Return the (x, y) coordinate for the center point of the cell that contains the specified text.  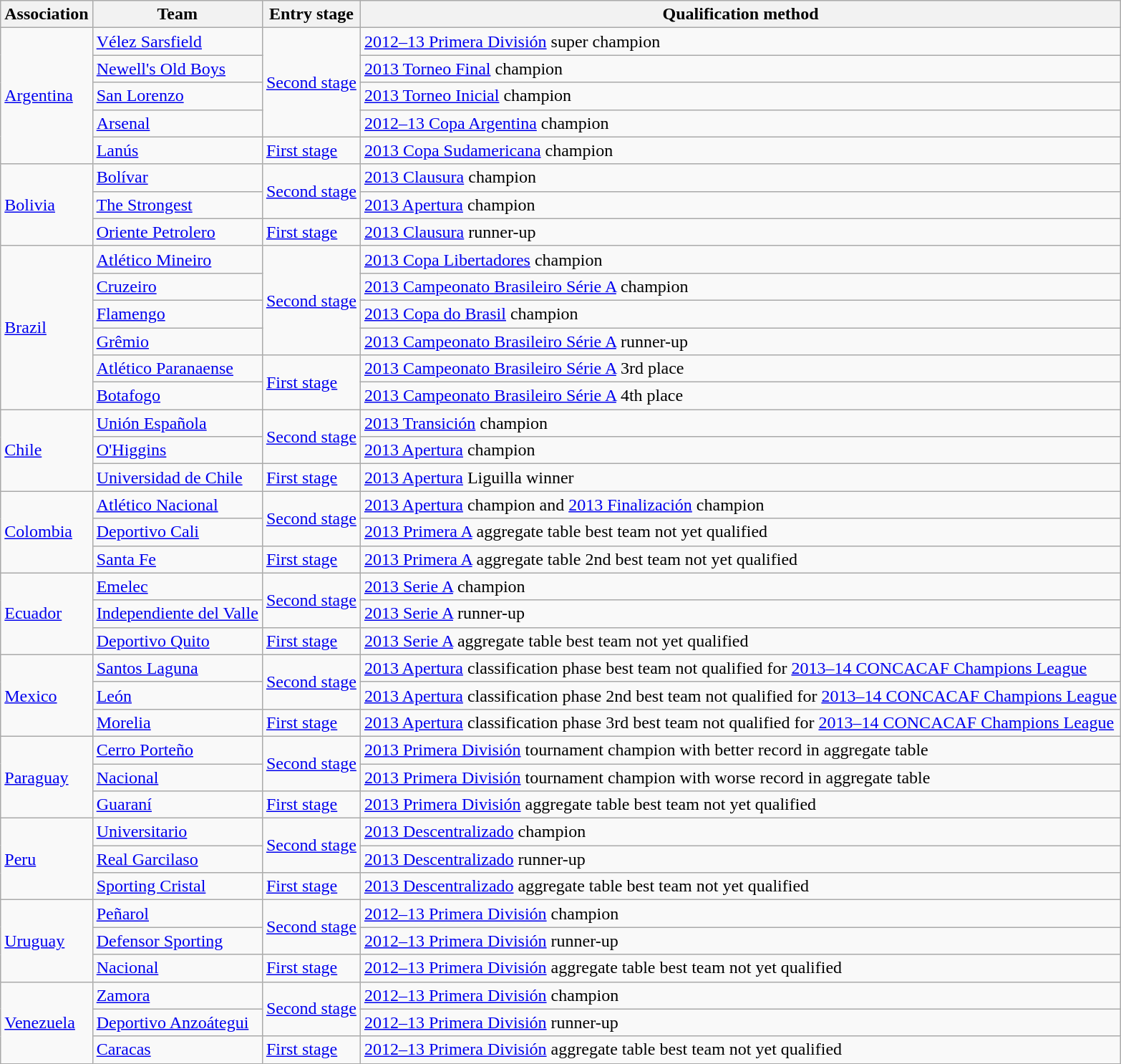
2013 Campeonato Brasileiro Série A runner-up (740, 342)
Botafogo (178, 396)
Argentina (47, 96)
2013 Primera A aggregate table best team not yet qualified (740, 532)
2013 Copa Libertadores champion (740, 259)
2013 Transición champion (740, 423)
Association (47, 14)
The Strongest (178, 205)
2013 Clausura champion (740, 178)
Entry stage (311, 14)
2013 Descentralizado runner-up (740, 859)
Cruzeiro (178, 286)
Venezuela (47, 1022)
Lanús (178, 150)
Vélez Sarsfield (178, 42)
O'Higgins (178, 450)
2013 Copa do Brasil champion (740, 314)
Deportivo Cali (178, 532)
2013 Campeonato Brasileiro Série A 3rd place (740, 369)
2013 Apertura champion and 2013 Finalización champion (740, 505)
Unión Española (178, 423)
2013 Serie A champion (740, 586)
Mexico (47, 695)
2013 Descentralizado champion (740, 832)
Cerro Porteño (178, 750)
Paraguay (47, 777)
Zamora (178, 995)
Brazil (47, 327)
Team (178, 14)
2013 Serie A runner-up (740, 614)
2013 Serie A aggregate table best team not yet qualified (740, 641)
Real Garcilaso (178, 859)
2013 Descentralizado aggregate table best team not yet qualified (740, 886)
2013 Copa Sudamericana champion (740, 150)
2013 Campeonato Brasileiro Série A 4th place (740, 396)
Atlético Mineiro (178, 259)
Chile (47, 450)
2013 Apertura Liguilla winner (740, 478)
Peñarol (178, 914)
Deportivo Anzoátegui (178, 1022)
2013 Apertura classification phase best team not qualified for 2013–14 CONCACAF Champions League (740, 668)
Arsenal (178, 123)
Defensor Sporting (178, 941)
Atlético Paranaense (178, 369)
Independiente del Valle (178, 614)
San Lorenzo (178, 96)
Emelec (178, 586)
2012–13 Copa Argentina champion (740, 123)
2013 Torneo Inicial champion (740, 96)
Deportivo Quito (178, 641)
2013 Apertura classification phase 2nd best team not qualified for 2013–14 CONCACAF Champions League (740, 695)
2013 Apertura classification phase 3rd best team not qualified for 2013–14 CONCACAF Champions League (740, 722)
Universitario (178, 832)
Santa Fe (178, 559)
Newell's Old Boys (178, 69)
2013 Primera División aggregate table best team not yet qualified (740, 805)
León (178, 695)
2012–13 Primera División super champion (740, 42)
Bolívar (178, 178)
2013 Primera División tournament champion with worse record in aggregate table (740, 777)
Guaraní (178, 805)
Morelia (178, 722)
2013 Campeonato Brasileiro Série A champion (740, 286)
2013 Primera División tournament champion with better record in aggregate table (740, 750)
Universidad de Chile (178, 478)
Bolivia (47, 205)
Grêmio (178, 342)
Colombia (47, 532)
Ecuador (47, 614)
Flamengo (178, 314)
Atlético Nacional (178, 505)
Caracas (178, 1050)
Qualification method (740, 14)
2013 Torneo Final champion (740, 69)
2013 Primera A aggregate table 2nd best team not yet qualified (740, 559)
Santos Laguna (178, 668)
Uruguay (47, 941)
Peru (47, 859)
2013 Clausura runner-up (740, 232)
Oriente Petrolero (178, 232)
Sporting Cristal (178, 886)
